Extract the [X, Y] coordinate from the center of the cell holding the provided text.  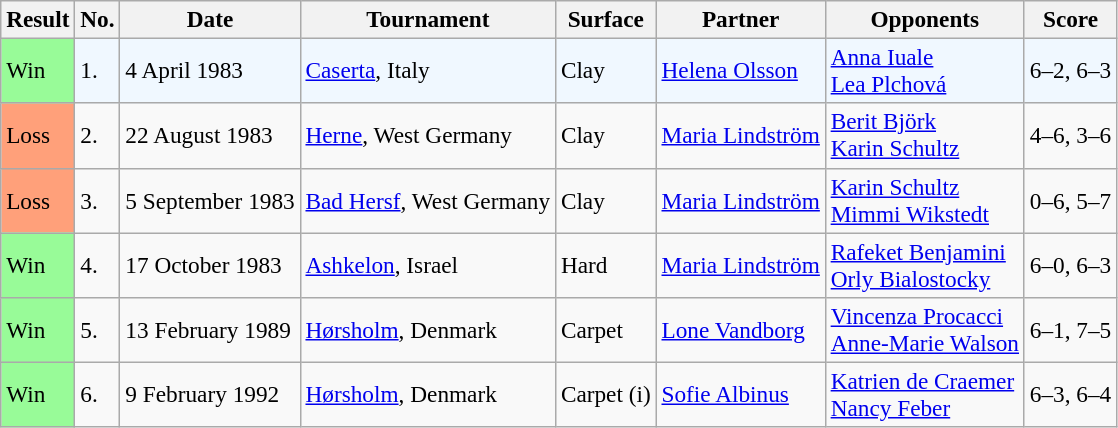
Surface [606, 19]
Caserta, Italy [428, 70]
4 April 1983 [210, 70]
3. [98, 200]
Katrien de Craemer Nancy Feber [924, 394]
Hard [606, 264]
Carpet (i) [606, 394]
Bad Hersf, West Germany [428, 200]
0–6, 5–7 [1070, 200]
Lone Vandborg [740, 330]
Anna Iuale Lea Plchová [924, 70]
Rafeket Benjamini Orly Bialostocky [924, 264]
2. [98, 136]
6–3, 6–4 [1070, 394]
6–2, 6–3 [1070, 70]
Partner [740, 19]
13 February 1989 [210, 330]
4–6, 3–6 [1070, 136]
5. [98, 330]
17 October 1983 [210, 264]
5 September 1983 [210, 200]
Sofie Albinus [740, 394]
Result [38, 19]
4. [98, 264]
Tournament [428, 19]
1. [98, 70]
Ashkelon, Israel [428, 264]
Vincenza Procacci Anne-Marie Walson [924, 330]
9 February 1992 [210, 394]
22 August 1983 [210, 136]
Opponents [924, 19]
6. [98, 394]
Score [1070, 19]
6–1, 7–5 [1070, 330]
Carpet [606, 330]
Herne, West Germany [428, 136]
Helena Olsson [740, 70]
Date [210, 19]
6–0, 6–3 [1070, 264]
Berit Björk Karin Schultz [924, 136]
Karin Schultz Mimmi Wikstedt [924, 200]
No. [98, 19]
